Capture the cell that displays the provided text and extract its [X, Y] central coordinate. 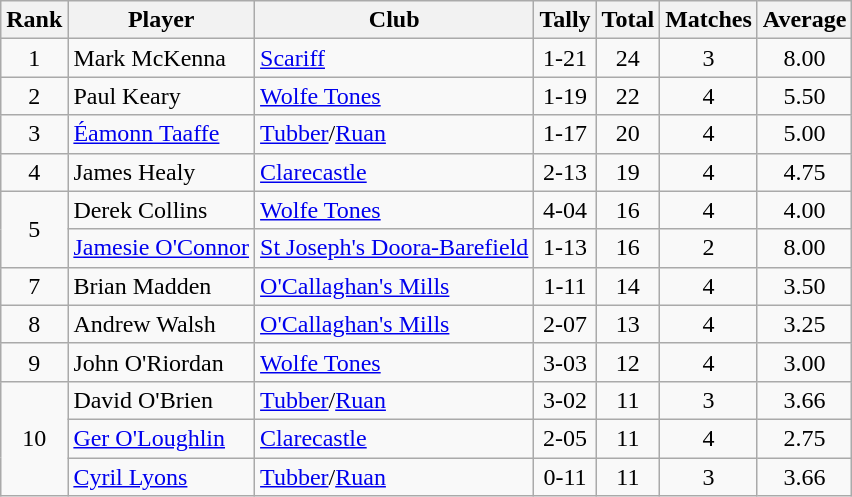
4-04 [565, 210]
Club [394, 20]
4.75 [804, 172]
St Joseph's Doora-Barefield [394, 248]
Cyril Lyons [162, 477]
Total [628, 20]
Matches [709, 20]
James Healy [162, 172]
3-02 [565, 400]
13 [628, 324]
7 [34, 286]
20 [628, 134]
5.50 [804, 96]
Player [162, 20]
14 [628, 286]
2.75 [804, 438]
Paul Keary [162, 96]
Rank [34, 20]
10 [34, 438]
1-13 [565, 248]
19 [628, 172]
9 [34, 362]
5 [34, 229]
3.00 [804, 362]
David O'Brien [162, 400]
John O'Riordan [162, 362]
Éamonn Taaffe [162, 134]
4.00 [804, 210]
Brian Madden [162, 286]
3.50 [804, 286]
1-17 [565, 134]
Jamesie O'Connor [162, 248]
5.00 [804, 134]
1-11 [565, 286]
3-03 [565, 362]
1 [34, 58]
Tally [565, 20]
1-21 [565, 58]
2-13 [565, 172]
Andrew Walsh [162, 324]
1-19 [565, 96]
2-07 [565, 324]
2-05 [565, 438]
12 [628, 362]
Average [804, 20]
8 [34, 324]
3.25 [804, 324]
Mark McKenna [162, 58]
24 [628, 58]
Ger O'Loughlin [162, 438]
22 [628, 96]
0-11 [565, 477]
Scariff [394, 58]
Derek Collins [162, 210]
